Locate the cell with the specified text and output its [x, y] center coordinate. 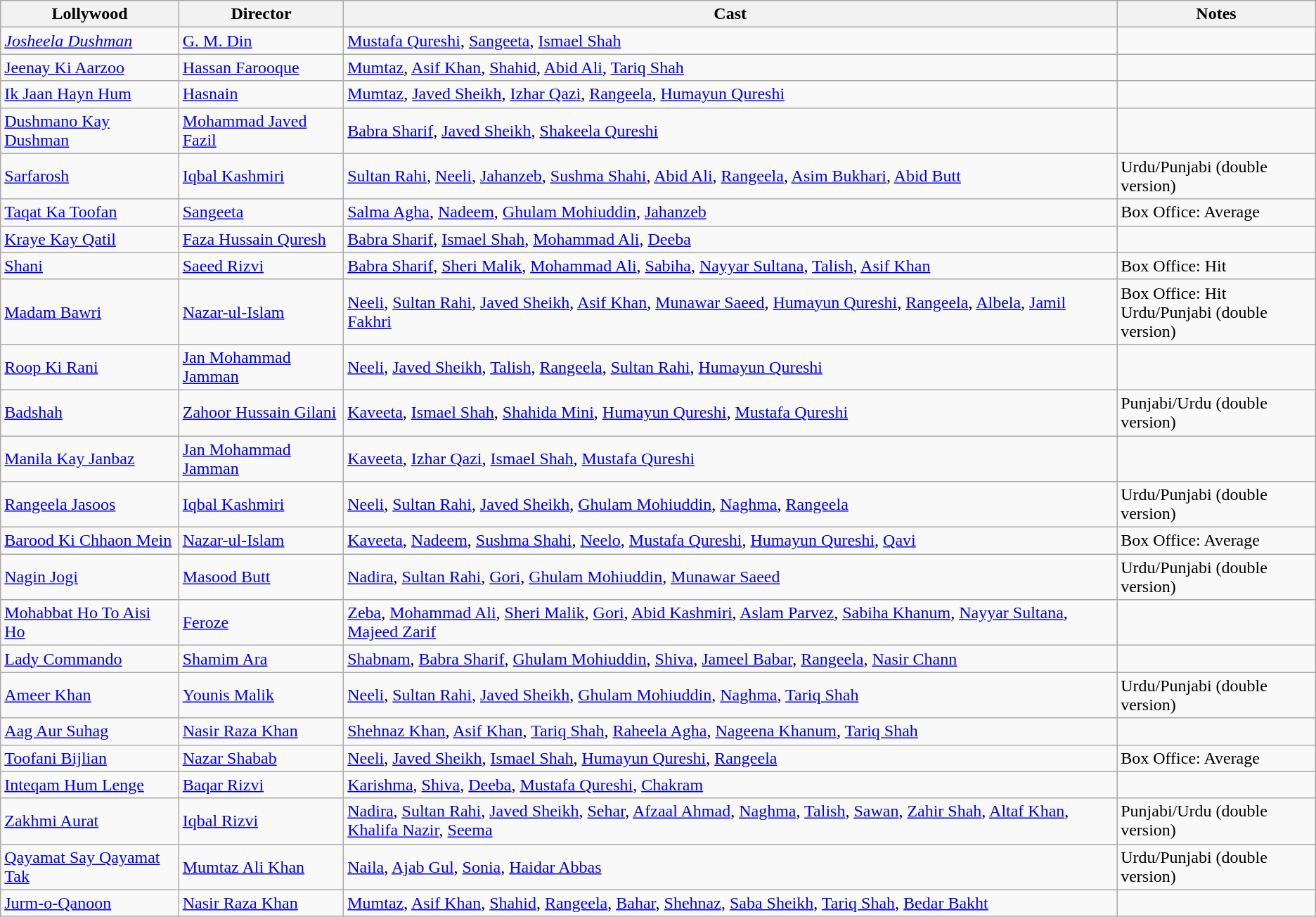
Shehnaz Khan, Asif Khan, Tariq Shah, Raheela Agha, Nageena Khanum, Tariq Shah [730, 731]
Mumtaz, Asif Khan, Shahid, Abid Ali, Tariq Shah [730, 68]
Neeli, Sultan Rahi, Javed Sheikh, Ghulam Mohiuddin, Naghma, Rangeela [730, 505]
Hassan Farooque [261, 68]
Naila, Ajab Gul, Sonia, Haidar Abbas [730, 866]
Lollywood [90, 14]
Toofani Bijlian [90, 758]
Kaveeta, Nadeem, Sushma Shahi, Neelo, Mustafa Qureshi, Humayun Qureshi, Qavi [730, 541]
Ameer Khan [90, 695]
Aag Aur Suhag [90, 731]
Ik Jaan Hayn Hum [90, 94]
Taqat Ka Toofan [90, 212]
Zahoor Hussain Gilani [261, 412]
Barood Ki Chhaon Mein [90, 541]
Neeli, Sultan Rahi, Javed Sheikh, Ghulam Mohiuddin, Naghma, Tariq Shah [730, 695]
Karishma, Shiva, Deeba, Mustafa Qureshi, Chakram [730, 785]
Manila Kay Janbaz [90, 458]
Kaveeta, Izhar Qazi, Ismael Shah, Mustafa Qureshi [730, 458]
Hasnain [261, 94]
Masood Butt [261, 577]
Babra Sharif, Ismael Shah, Mohammad Ali, Deeba [730, 239]
Kaveeta, Ismael Shah, Shahida Mini, Humayun Qureshi, Mustafa Qureshi [730, 412]
Mohammad Javed Fazil [261, 131]
Mumtaz, Asif Khan, Shahid, Rangeela, Bahar, Shehnaz, Saba Sheikh, Tariq Shah, Bedar Bakht [730, 903]
Nazar Shabab [261, 758]
Neeli, Javed Sheikh, Talish, Rangeela, Sultan Rahi, Humayun Qureshi [730, 367]
Zakhmi Aurat [90, 821]
Baqar Rizvi [261, 785]
Cast [730, 14]
Dushmano Kay Dushman [90, 131]
Inteqam Hum Lenge [90, 785]
Nadira, Sultan Rahi, Gori, Ghulam Mohiuddin, Munawar Saeed [730, 577]
Rangeela Jasoos [90, 505]
Mumtaz, Javed Sheikh, Izhar Qazi, Rangeela, Humayun Qureshi [730, 94]
Zeba, Mohammad Ali, Sheri Malik, Gori, Abid Kashmiri, Aslam Parvez, Sabiha Khanum, Nayyar Sultana, Majeed Zarif [730, 623]
Sarfarosh [90, 176]
Salma Agha, Nadeem, Ghulam Mohiuddin, Jahanzeb [730, 212]
Badshah [90, 412]
Roop Ki Rani [90, 367]
Josheela Dushman [90, 41]
Sangeeta [261, 212]
Notes [1216, 14]
Mustafa Qureshi, Sangeeta, Ismael Shah [730, 41]
Neeli, Sultan Rahi, Javed Sheikh, Asif Khan, Munawar Saeed, Humayun Qureshi, Rangeela, Albela, Jamil Fakhri [730, 312]
Director [261, 14]
Babra Sharif, Sheri Malik, Mohammad Ali, Sabiha, Nayyar Sultana, Talish, Asif Khan [730, 266]
Nadira, Sultan Rahi, Javed Sheikh, Sehar, Afzaal Ahmad, Naghma, Talish, Sawan, Zahir Shah, Altaf Khan, Khalifa Nazir, Seema [730, 821]
Madam Bawri [90, 312]
Younis Malik [261, 695]
Qayamat Say Qayamat Tak [90, 866]
Shabnam, Babra Sharif, Ghulam Mohiuddin, Shiva, Jameel Babar, Rangeela, Nasir Chann [730, 659]
Sultan Rahi, Neeli, Jahanzeb, Sushma Shahi, Abid Ali, Rangeela, Asim Bukhari, Abid Butt [730, 176]
Kraye Kay Qatil [90, 239]
Faza Hussain Quresh [261, 239]
Box Office: HitUrdu/Punjabi (double version) [1216, 312]
Mumtaz Ali Khan [261, 866]
Feroze [261, 623]
Babra Sharif, Javed Sheikh, Shakeela Qureshi [730, 131]
Saeed Rizvi [261, 266]
Iqbal Rizvi [261, 821]
Shani [90, 266]
Jeenay Ki Aarzoo [90, 68]
G. M. Din [261, 41]
Box Office: Hit [1216, 266]
Lady Commando [90, 659]
Jurm-o-Qanoon [90, 903]
Neeli, Javed Sheikh, Ismael Shah, Humayun Qureshi, Rangeela [730, 758]
Nagin Jogi [90, 577]
Shamim Ara [261, 659]
Mohabbat Ho To Aisi Ho [90, 623]
